Return [X, Y] of the center of cell containing provided text 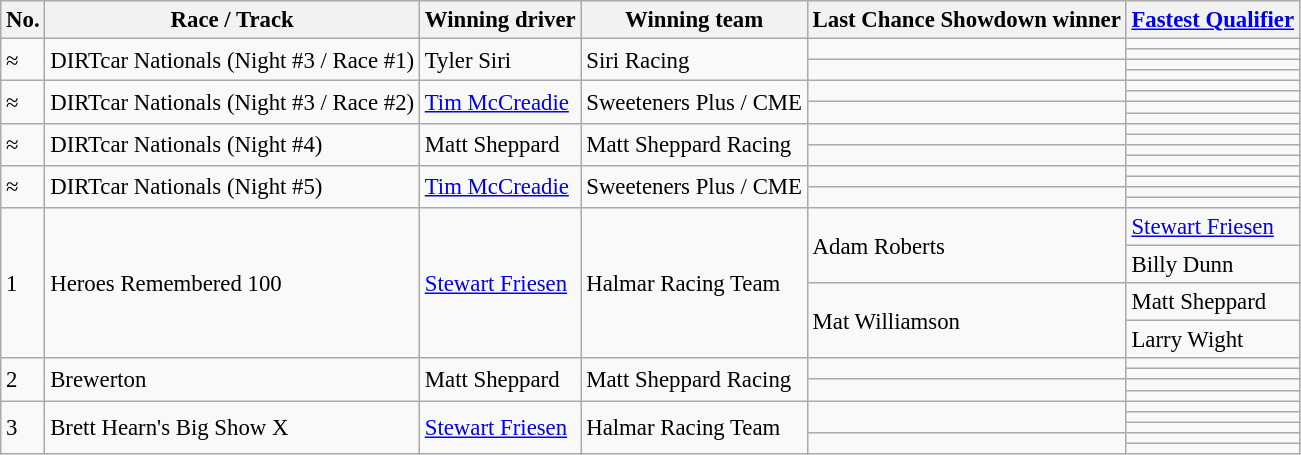
DIRTcar Nationals (Night #3 / Race #1) [232, 60]
Adam Roberts [966, 246]
DIRTcar Nationals (Night #3 / Race #2) [232, 102]
DIRTcar Nationals (Night #5) [232, 187]
Mat Williamson [966, 320]
Larry Wight [1212, 340]
Last Chance Showdown winner [966, 20]
Race / Track [232, 20]
3 [23, 428]
2 [23, 379]
DIRTcar Nationals (Night #4) [232, 144]
Brewerton [232, 379]
Tyler Siri [500, 60]
Brett Hearn's Big Show X [232, 428]
Billy Dunn [1212, 265]
Fastest Qualifier [1212, 20]
Siri Racing [694, 60]
No. [23, 20]
1 [23, 283]
Heroes Remembered 100 [232, 283]
Winning team [694, 20]
Winning driver [500, 20]
